Output the [X, Y] coordinate of the center of the cell containing the given text.  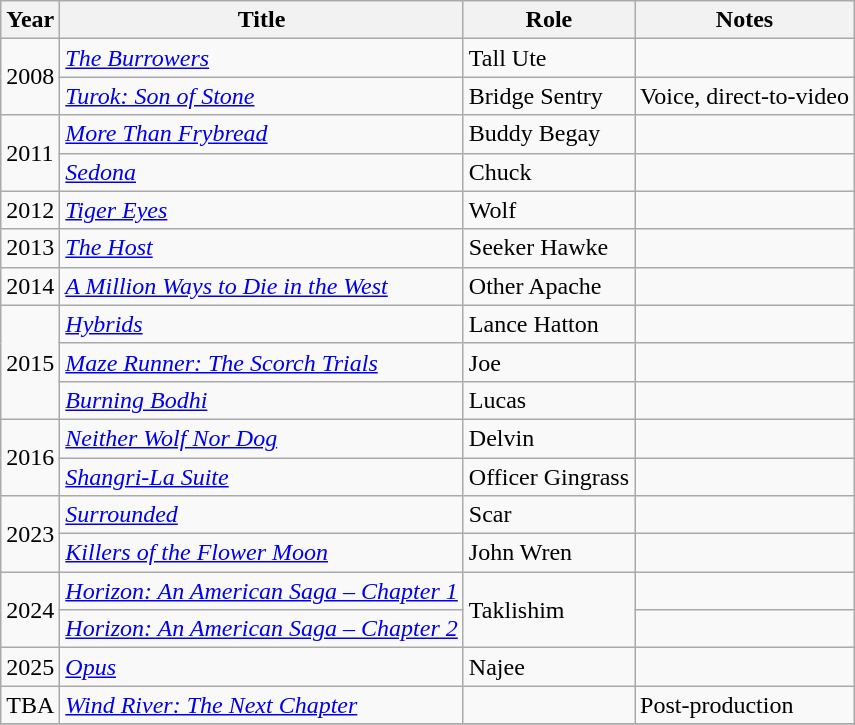
Lucas [548, 400]
Surrounded [262, 515]
The Host [262, 248]
TBA [30, 705]
2016 [30, 457]
Maze Runner: The Scorch Trials [262, 362]
Lance Hatton [548, 324]
Role [548, 20]
Officer Gingrass [548, 477]
Horizon: An American Saga – Chapter 2 [262, 629]
Turok: Son of Stone [262, 96]
Burning Bodhi [262, 400]
2008 [30, 77]
Notes [745, 20]
Buddy Begay [548, 134]
Killers of the Flower Moon [262, 553]
Bridge Sentry [548, 96]
Post-production [745, 705]
Year [30, 20]
Taklishim [548, 610]
A Million Ways to Die in the West [262, 286]
John Wren [548, 553]
Sedona [262, 172]
Delvin [548, 438]
Title [262, 20]
Tall Ute [548, 58]
2014 [30, 286]
Wind River: The Next Chapter [262, 705]
More Than Frybread [262, 134]
Hybrids [262, 324]
The Burrowers [262, 58]
2015 [30, 362]
Neither Wolf Nor Dog [262, 438]
Seeker Hawke [548, 248]
Joe [548, 362]
Shangri-La Suite [262, 477]
Wolf [548, 210]
Voice, direct-to-video [745, 96]
2024 [30, 610]
2023 [30, 534]
Najee [548, 667]
Scar [548, 515]
Other Apache [548, 286]
Tiger Eyes [262, 210]
2012 [30, 210]
Chuck [548, 172]
2011 [30, 153]
2013 [30, 248]
Horizon: An American Saga – Chapter 1 [262, 591]
2025 [30, 667]
Opus [262, 667]
